Detect which cell encompasses the target text, then output its [x, y] center coordinate. 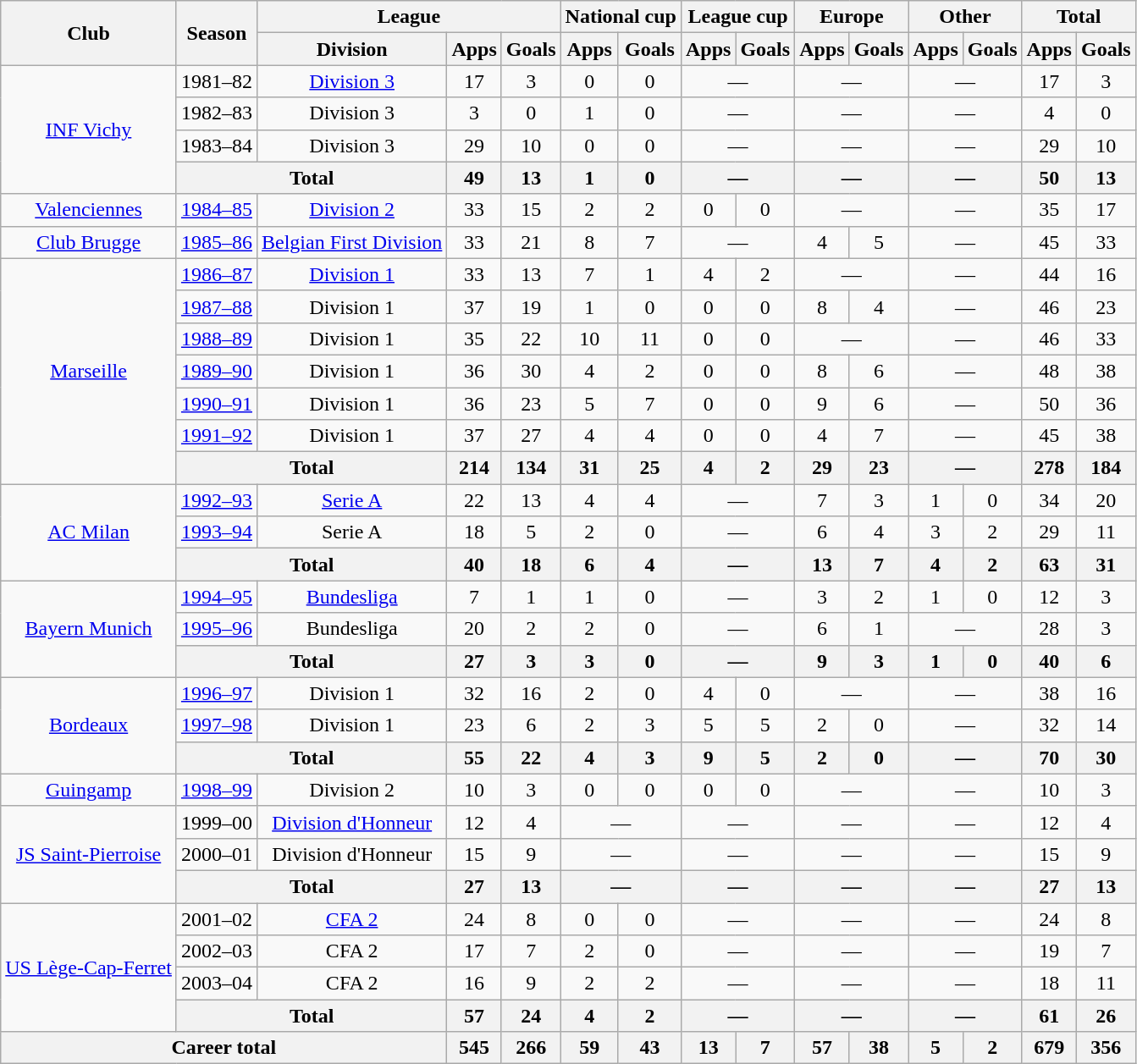
Bayern Munich [89, 629]
1986–87 [217, 274]
59 [589, 1048]
2003–04 [217, 984]
1998–99 [217, 790]
48 [1049, 371]
1983–84 [217, 146]
55 [474, 758]
Belgian First Division [351, 242]
278 [1049, 468]
1985–86 [217, 242]
63 [1049, 565]
2002–03 [217, 951]
214 [474, 468]
1989–90 [217, 371]
679 [1049, 1048]
League [408, 17]
44 [1049, 274]
28 [1049, 629]
Guingamp [89, 790]
34 [1049, 500]
JS Saint-Pierroise [89, 854]
1992–93 [217, 500]
61 [1049, 1016]
INF Vichy [89, 130]
Valenciennes [89, 210]
49 [474, 178]
1996–97 [217, 693]
1984–85 [217, 210]
League cup [737, 17]
2001–02 [217, 918]
1987–88 [217, 306]
25 [649, 468]
Division [351, 49]
70 [1049, 758]
1995–96 [217, 629]
545 [474, 1048]
1991–92 [217, 436]
Club Brugge [89, 242]
Marseille [89, 371]
26 [1106, 1016]
1982–83 [217, 113]
1993–94 [217, 532]
1997–98 [217, 725]
14 [1106, 725]
134 [531, 468]
Bordeaux [89, 725]
Career total [224, 1048]
Other [965, 17]
AC Milan [89, 532]
184 [1106, 468]
2000–01 [217, 854]
356 [1106, 1048]
US Lège-Cap-Ferret [89, 967]
Europe [852, 17]
Club [89, 33]
Season [217, 33]
1988–89 [217, 339]
1994–95 [217, 597]
43 [649, 1048]
National cup [621, 17]
1999–00 [217, 822]
1990–91 [217, 404]
266 [531, 1048]
1981–82 [217, 81]
21 [531, 242]
